Provide the [x, y] coordinate of the cell's center where the given text is located.  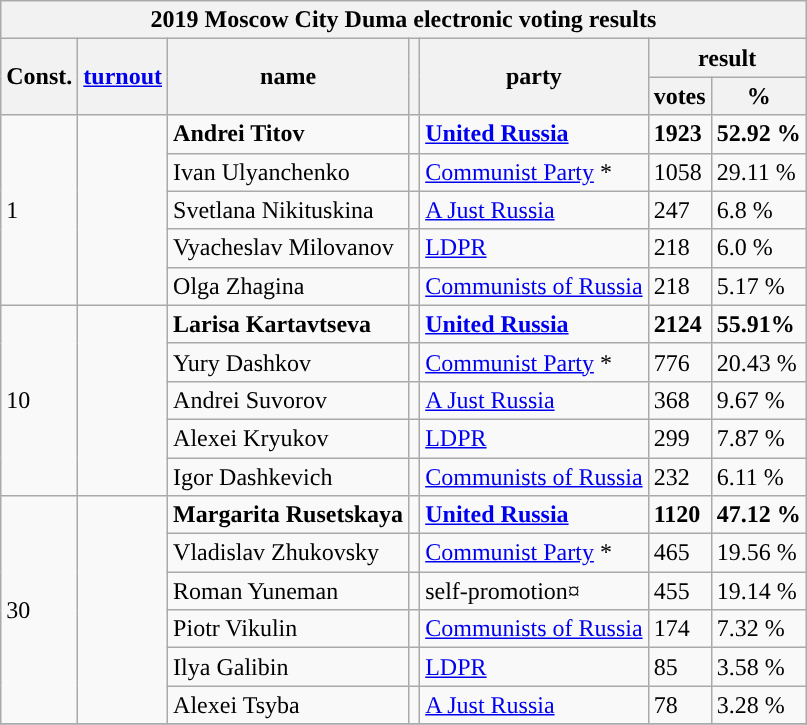
Andrei Suvorov [288, 400]
368 [680, 400]
78 [680, 705]
6.8 % [758, 210]
52.92 % [758, 134]
Roman Yuneman [288, 591]
465 [680, 553]
19.14 % [758, 591]
30 [40, 610]
10 [40, 400]
9.67 % [758, 400]
3.58 % [758, 667]
19.56 % [758, 553]
5.17 % [758, 286]
self-promotion¤ [534, 591]
2019 Moscow City Duma electronic voting results [404, 20]
232 [680, 477]
1120 [680, 515]
Const. [40, 77]
Ilya Galibin [288, 667]
Svetlana Nikituskina [288, 210]
7.32 % [758, 629]
299 [680, 438]
Vyacheslav Milovanov [288, 248]
result [727, 58]
Larisa Kartavtseva [288, 324]
Igor Dashkevich [288, 477]
776 [680, 362]
455 [680, 591]
votes [680, 96]
Ivan Ulyanchenko [288, 172]
1058 [680, 172]
Andrei Titov [288, 134]
Piotr Vikulin [288, 629]
Alexei Kryukov [288, 438]
Yury Dashkov [288, 362]
Alexei Tsyba [288, 705]
3.28 % [758, 705]
1923 [680, 134]
1 [40, 210]
29.11 % [758, 172]
party [534, 77]
6.11 % [758, 477]
name [288, 77]
turnout [123, 77]
85 [680, 667]
7.87 % [758, 438]
Olga Zhagina [288, 286]
2124 [680, 324]
55.91% [758, 324]
20.43 % [758, 362]
6.0 % [758, 248]
% [758, 96]
Vladislav Zhukovsky [288, 553]
Margarita Rusetskaya [288, 515]
47.12 % [758, 515]
247 [680, 210]
174 [680, 629]
